From the cell containing the given text, extract its center point as (X, Y) coordinate. 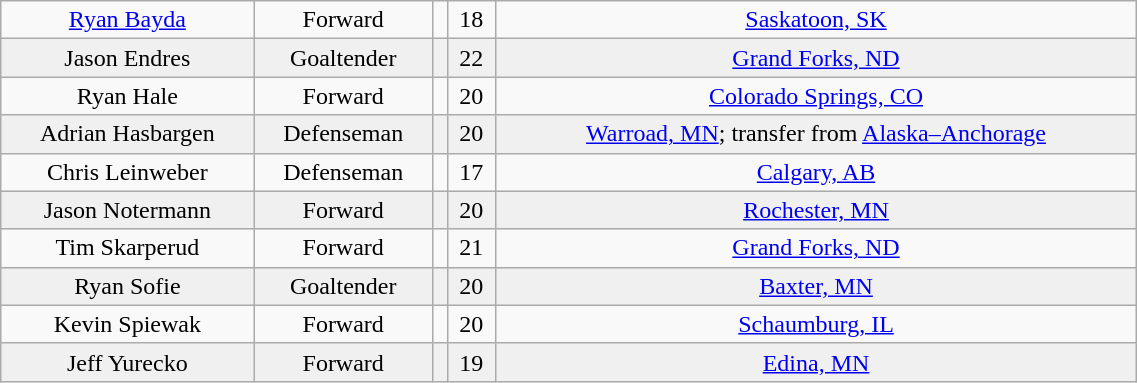
Kevin Spiewak (128, 324)
17 (471, 172)
Warroad, MN; transfer from Alaska–Anchorage (816, 134)
Baxter, MN (816, 286)
Ryan Bayda (128, 20)
Jason Notermann (128, 210)
Tim Skarperud (128, 248)
Jeff Yurecko (128, 362)
Chris Leinweber (128, 172)
18 (471, 20)
Colorado Springs, CO (816, 96)
Schaumburg, IL (816, 324)
22 (471, 58)
21 (471, 248)
19 (471, 362)
Ryan Sofie (128, 286)
Edina, MN (816, 362)
Adrian Hasbargen (128, 134)
Rochester, MN (816, 210)
Ryan Hale (128, 96)
Saskatoon, SK (816, 20)
Calgary, AB (816, 172)
Jason Endres (128, 58)
